Search for the cell housing the specified text and yield its (x, y) center coordinate. 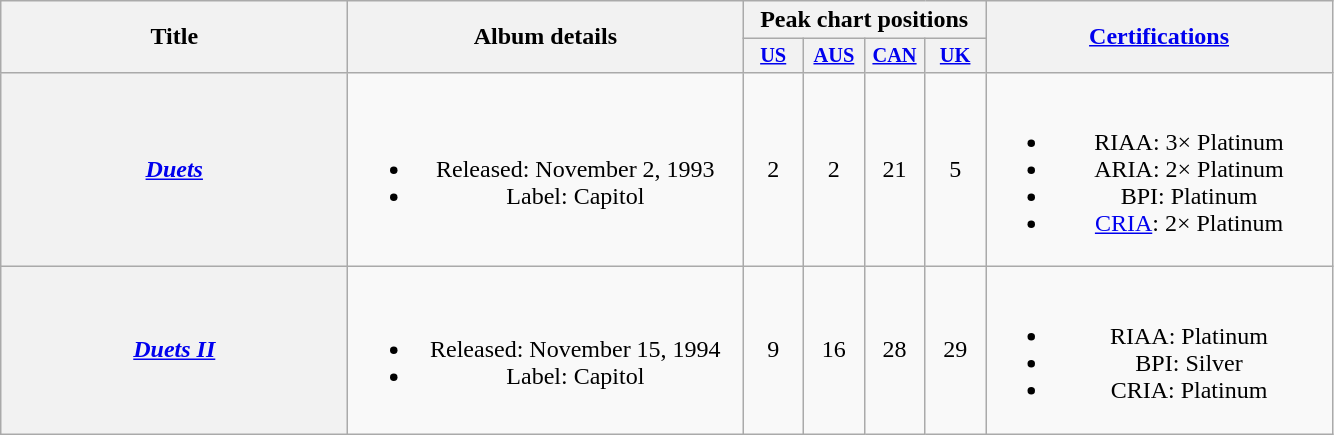
29 (956, 350)
UK (956, 56)
Released: November 15, 1994Label: Capitol (546, 350)
Duets (174, 169)
RIAA: 3× PlatinumARIA: 2× Platinum BPI: PlatinumCRIA: 2× Platinum (1160, 169)
21 (894, 169)
AUS (834, 56)
Peak chart positions (864, 20)
RIAA: PlatinumBPI: SilverCRIA: Platinum (1160, 350)
16 (834, 350)
28 (894, 350)
CAN (894, 56)
US (774, 56)
5 (956, 169)
Album details (546, 37)
Released: November 2, 1993Label: Capitol (546, 169)
Title (174, 37)
9 (774, 350)
Duets II (174, 350)
Certifications (1160, 37)
